For the text-containing cell, return its midpoint in (x, y) coordinate format. 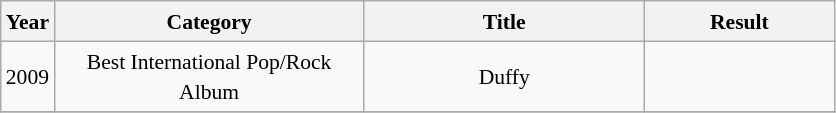
2009 (28, 76)
Title (504, 21)
Result (739, 21)
Duffy (504, 76)
Category (209, 21)
Best International Pop/Rock Album (209, 76)
Year (28, 21)
